Find where the given text appears and provide that cell's center as (X, Y) coordinate. 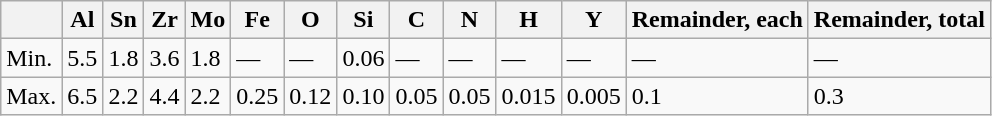
0.015 (528, 96)
Al (82, 20)
H (528, 20)
C (416, 20)
5.5 (82, 58)
Si (364, 20)
Remainder, each (717, 20)
Remainder, total (899, 20)
Max. (32, 96)
Sn (124, 20)
0.1 (717, 96)
0.12 (310, 96)
0.25 (258, 96)
3.6 (164, 58)
Min. (32, 58)
0.005 (594, 96)
6.5 (82, 96)
Zr (164, 20)
O (310, 20)
Y (594, 20)
0.10 (364, 96)
Fe (258, 20)
4.4 (164, 96)
0.06 (364, 58)
N (470, 20)
0.3 (899, 96)
Mo (208, 20)
